For the text-containing cell, return its midpoint in (X, Y) coordinate format. 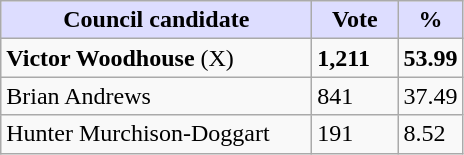
191 (355, 134)
841 (355, 96)
Hunter Murchison-Doggart (156, 134)
8.52 (430, 134)
53.99 (430, 58)
% (430, 20)
Brian Andrews (156, 96)
37.49 (430, 96)
Vote (355, 20)
Council candidate (156, 20)
Victor Woodhouse (X) (156, 58)
1,211 (355, 58)
